Provide the [x, y] coordinate of the cell's center where the given text is located.  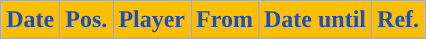
Player [152, 20]
Date [30, 20]
From [225, 20]
Ref. [398, 20]
Pos. [86, 20]
Date until [314, 20]
